Extract the (X, Y) coordinate from the center of the cell holding the provided text.  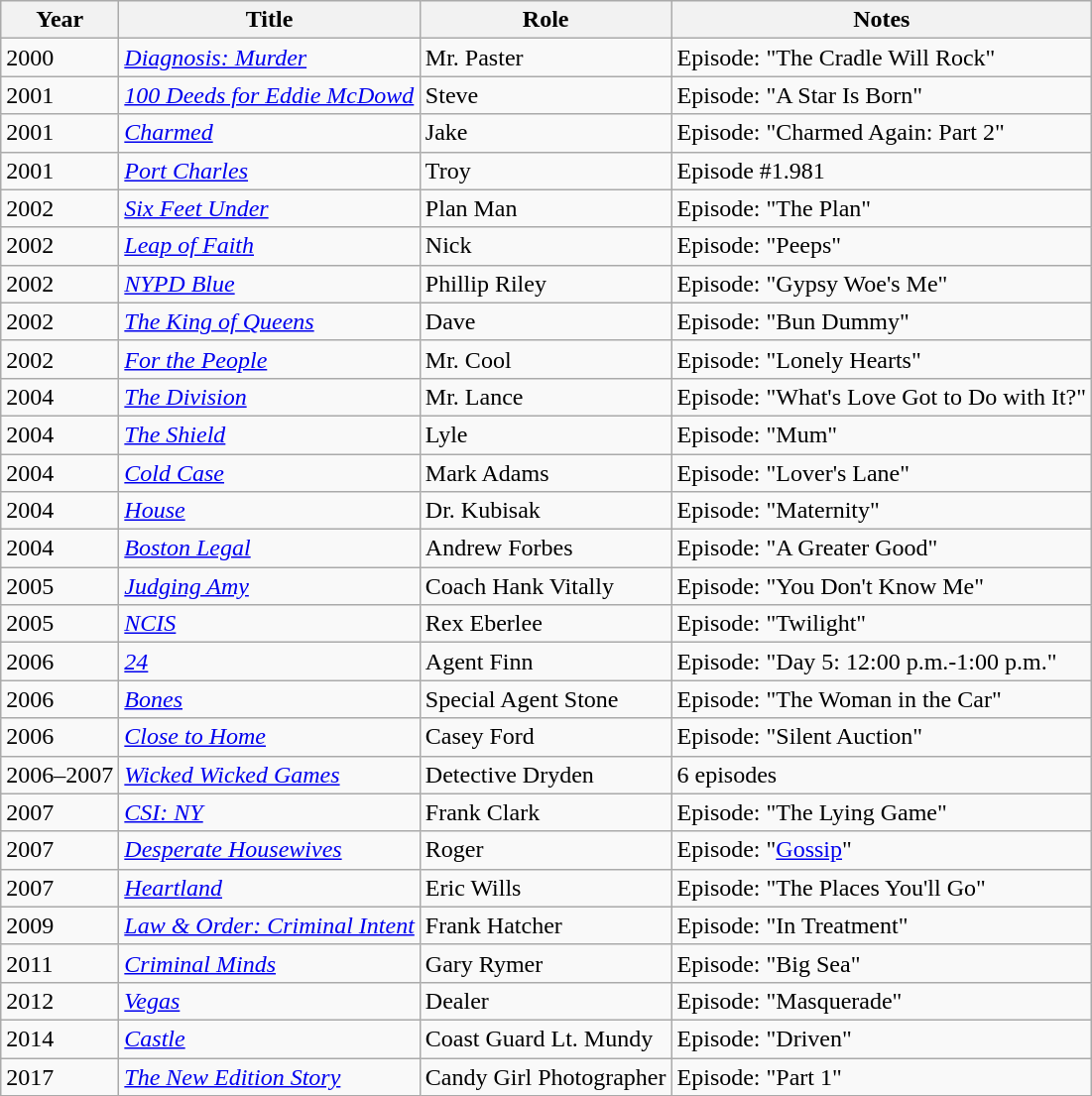
NYPD Blue (270, 284)
Steve (546, 95)
Episode: "Lover's Lane" (882, 473)
2011 (60, 963)
Episode: "What's Love Got to Do with It?" (882, 397)
Jake (546, 133)
Dave (546, 321)
Title (270, 20)
Episode: "Twilight" (882, 624)
Mr. Cool (546, 359)
Leap of Faith (270, 246)
Casey Ford (546, 737)
Year (60, 20)
For the People (270, 359)
Bones (270, 699)
Six Feet Under (270, 208)
Episode: "The Woman in the Car" (882, 699)
Episode: "Silent Auction" (882, 737)
Episode: "In Treatment" (882, 925)
Episode: "You Don't Know Me" (882, 586)
Episode #1.981 (882, 171)
House (270, 511)
Notes (882, 20)
Roger (546, 850)
2014 (60, 1038)
Episode: "Driven" (882, 1038)
Plan Man (546, 208)
Port Charles (270, 171)
Episode: "Mum" (882, 434)
24 (270, 662)
2006–2007 (60, 775)
Episode: "Lonely Hearts" (882, 359)
Episode: "Bun Dummy" (882, 321)
2009 (60, 925)
Rex Eberlee (546, 624)
Frank Clark (546, 812)
CSI: NY (270, 812)
Candy Girl Photographer (546, 1076)
Episode: "Day 5: 12:00 p.m.-1:00 p.m." (882, 662)
Episode: "Part 1" (882, 1076)
Phillip Riley (546, 284)
Episode: "A Greater Good" (882, 548)
Episode: "A Star Is Born" (882, 95)
Desperate Housewives (270, 850)
2000 (60, 58)
2017 (60, 1076)
Episode: "Masquerade" (882, 1001)
6 episodes (882, 775)
Lyle (546, 434)
The King of Queens (270, 321)
2012 (60, 1001)
Close to Home (270, 737)
100 Deeds for Eddie McDowd (270, 95)
The New Edition Story (270, 1076)
Episode: "Maternity" (882, 511)
Andrew Forbes (546, 548)
Detective Dryden (546, 775)
NCIS (270, 624)
Episode: "Peeps" (882, 246)
Judging Amy (270, 586)
The Shield (270, 434)
Episode: "Big Sea" (882, 963)
Nick (546, 246)
Castle (270, 1038)
Episode: "The Cradle Will Rock" (882, 58)
Heartland (270, 888)
Diagnosis: Murder (270, 58)
Cold Case (270, 473)
Frank Hatcher (546, 925)
Episode: "Charmed Again: Part 2" (882, 133)
Episode: "The Lying Game" (882, 812)
Wicked Wicked Games (270, 775)
Dealer (546, 1001)
Mr. Paster (546, 58)
Gary Rymer (546, 963)
Vegas (270, 1001)
Charmed (270, 133)
Troy (546, 171)
Agent Finn (546, 662)
The Division (270, 397)
Role (546, 20)
Dr. Kubisak (546, 511)
Mark Adams (546, 473)
Episode: "The Plan" (882, 208)
Boston Legal (270, 548)
Criminal Minds (270, 963)
Mr. Lance (546, 397)
Episode: "The Places You'll Go" (882, 888)
Special Agent Stone (546, 699)
Coach Hank Vitally (546, 586)
Episode: "Gossip" (882, 850)
Law & Order: Criminal Intent (270, 925)
Coast Guard Lt. Mundy (546, 1038)
Eric Wills (546, 888)
Episode: "Gypsy Woe's Me" (882, 284)
